From the cell containing the given text, extract its center point as (X, Y) coordinate. 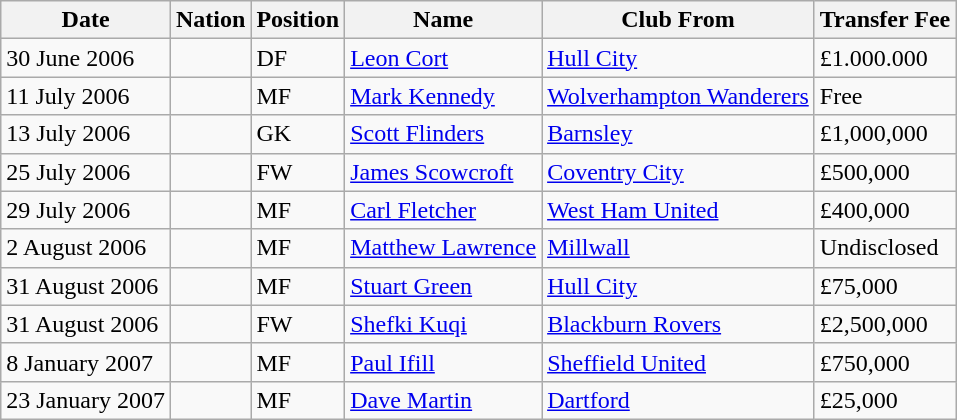
Millwall (678, 248)
Matthew Lawrence (444, 248)
Undisclosed (884, 248)
£500,000 (884, 172)
DF (298, 58)
Free (884, 96)
£25,000 (884, 400)
23 January 2007 (86, 400)
Scott Flinders (444, 134)
GK (298, 134)
Sheffield United (678, 362)
30 June 2006 (86, 58)
Wolverhampton Wanderers (678, 96)
8 January 2007 (86, 362)
Name (444, 20)
Nation (210, 20)
Blackburn Rovers (678, 324)
Leon Cort (444, 58)
Barnsley (678, 134)
£400,000 (884, 210)
11 July 2006 (86, 96)
2 August 2006 (86, 248)
West Ham United (678, 210)
Dave Martin (444, 400)
13 July 2006 (86, 134)
Stuart Green (444, 286)
£1.000.000 (884, 58)
Mark Kennedy (444, 96)
£75,000 (884, 286)
£2,500,000 (884, 324)
Date (86, 20)
Shefki Kuqi (444, 324)
£1,000,000 (884, 134)
Carl Fletcher (444, 210)
25 July 2006 (86, 172)
Paul Ifill (444, 362)
James Scowcroft (444, 172)
Club From (678, 20)
£750,000 (884, 362)
Coventry City (678, 172)
Position (298, 20)
Dartford (678, 400)
29 July 2006 (86, 210)
Transfer Fee (884, 20)
